Identify which cell holds the provided text, then report its (X, Y) central coordinate. 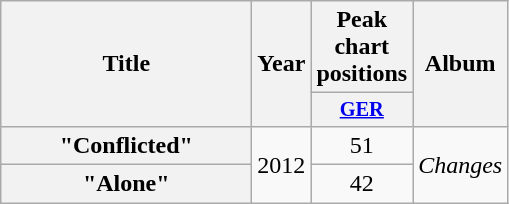
"Conflicted" (126, 145)
"Alone" (126, 184)
2012 (282, 164)
Changes (460, 164)
Album (460, 64)
Year (282, 64)
GER (362, 110)
Title (126, 64)
51 (362, 145)
Peak chart positions (362, 47)
42 (362, 184)
